Return the (x, y) coordinate for the center point of the cell that contains the specified text.  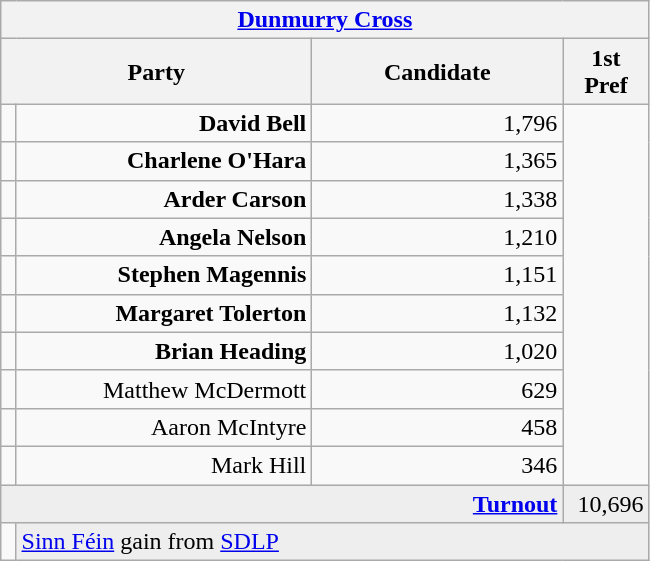
Mark Hill (164, 465)
Dunmurry Cross (325, 20)
Turnout (282, 503)
David Bell (164, 123)
Party (156, 72)
10,696 (606, 503)
346 (438, 465)
1,210 (438, 237)
1,365 (438, 161)
1,796 (438, 123)
Aaron McIntyre (164, 427)
Charlene O'Hara (164, 161)
Candidate (438, 72)
Brian Heading (164, 351)
1st Pref (606, 72)
1,020 (438, 351)
Margaret Tolerton (164, 313)
1,338 (438, 199)
458 (438, 427)
Arder Carson (164, 199)
Matthew McDermott (164, 389)
Sinn Féin gain from SDLP (332, 542)
Stephen Magennis (164, 275)
1,151 (438, 275)
1,132 (438, 313)
Angela Nelson (164, 237)
629 (438, 389)
